Provide the (X, Y) coordinate of the cell's center where the given text is located.  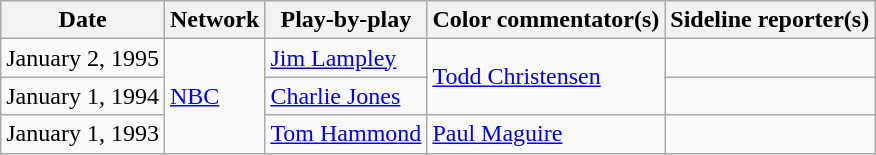
Sideline reporter(s) (770, 20)
January 2, 1995 (83, 58)
Todd Christensen (546, 77)
Paul Maguire (546, 134)
Tom Hammond (346, 134)
Jim Lampley (346, 58)
Date (83, 20)
Charlie Jones (346, 96)
Play-by-play (346, 20)
January 1, 1993 (83, 134)
January 1, 1994 (83, 96)
Color commentator(s) (546, 20)
Network (214, 20)
NBC (214, 96)
